Search for the cell housing the specified text and yield its [X, Y] center coordinate. 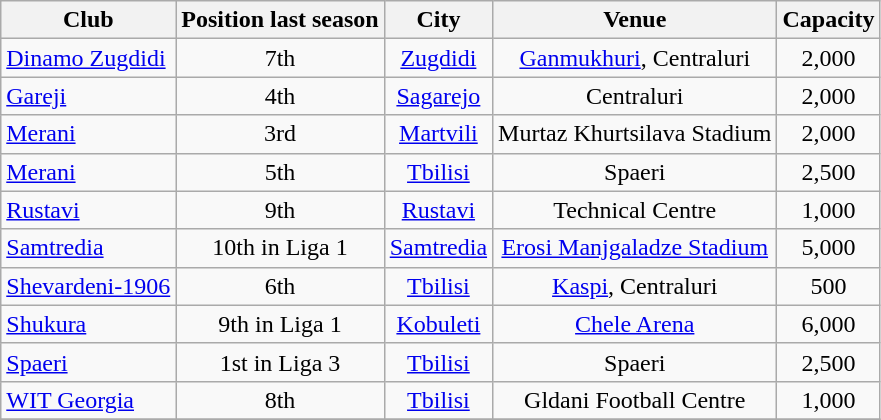
9th in Liga 1 [280, 324]
Kaspi, Centraluri [635, 286]
Shukura [88, 324]
Zugdidi [438, 58]
WIT Georgia [88, 400]
Shevardeni-1906 [88, 286]
6th [280, 286]
5,000 [828, 248]
Martvili [438, 134]
Kobuleti [438, 324]
Venue [635, 20]
Dinamo Zugdidi [88, 58]
Ganmukhuri, Centraluri [635, 58]
1st in Liga 3 [280, 362]
City [438, 20]
Chele Arena [635, 324]
3rd [280, 134]
10th in Liga 1 [280, 248]
Capacity [828, 20]
Club [88, 20]
6,000 [828, 324]
5th [280, 172]
Gldani Football Centre [635, 400]
Murtaz Khurtsilava Stadium [635, 134]
8th [280, 400]
500 [828, 286]
Erosi Manjgaladze Stadium [635, 248]
Gareji [88, 96]
Centraluri [635, 96]
7th [280, 58]
9th [280, 210]
Technical Centre [635, 210]
Sagarejo [438, 96]
4th [280, 96]
Position last season [280, 20]
